Identify which cell holds the provided text, then report its [X, Y] central coordinate. 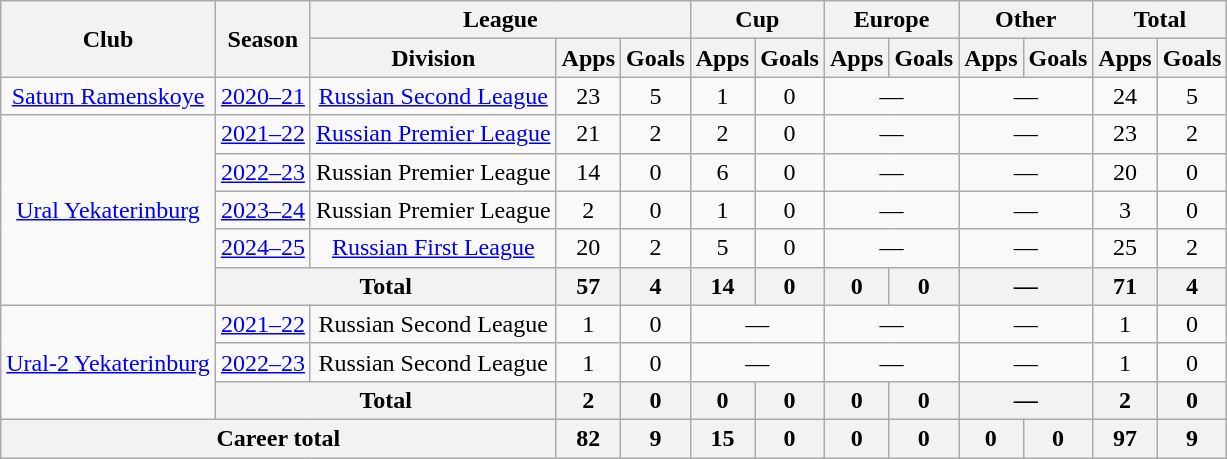
6 [722, 172]
2020–21 [262, 96]
21 [588, 134]
Career total [278, 438]
Club [108, 39]
71 [1125, 286]
3 [1125, 210]
Other [1026, 20]
15 [722, 438]
Russian First League [433, 248]
Division [433, 58]
82 [588, 438]
97 [1125, 438]
League [500, 20]
25 [1125, 248]
Cup [757, 20]
2023–24 [262, 210]
Season [262, 39]
Ural Yekaterinburg [108, 210]
Europe [891, 20]
Saturn Ramenskoye [108, 96]
Ural-2 Yekaterinburg [108, 362]
2024–25 [262, 248]
24 [1125, 96]
57 [588, 286]
